Extract the [X, Y] coordinate from the center of the cell holding the provided text.  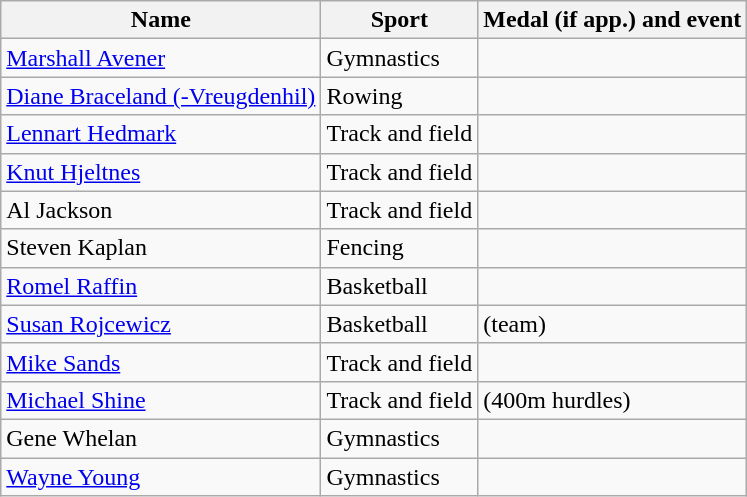
Marshall Avener [161, 58]
Fencing [400, 248]
Susan Rojcewicz [161, 324]
Steven Kaplan [161, 248]
Diane Braceland (-Vreugdenhil) [161, 96]
Lennart Hedmark [161, 134]
(team) [612, 324]
Mike Sands [161, 362]
Rowing [400, 96]
Gene Whelan [161, 438]
Wayne Young [161, 477]
Michael Shine [161, 400]
Knut Hjeltnes [161, 172]
Romel Raffin [161, 286]
Medal (if app.) and event [612, 20]
Sport [400, 20]
(400m hurdles) [612, 400]
Name [161, 20]
Al Jackson [161, 210]
